Identify which cell holds the provided text, then report its (x, y) central coordinate. 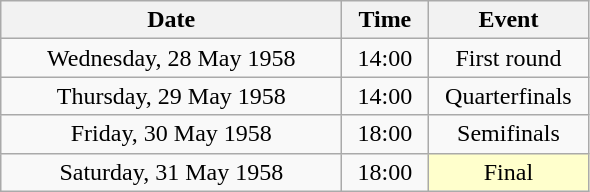
Date (172, 20)
Thursday, 29 May 1958 (172, 96)
Final (508, 172)
Saturday, 31 May 1958 (172, 172)
First round (508, 58)
Event (508, 20)
Wednesday, 28 May 1958 (172, 58)
Time (385, 20)
Semifinals (508, 134)
Friday, 30 May 1958 (172, 134)
Quarterfinals (508, 96)
